Return (x, y) of the center of cell containing provided text 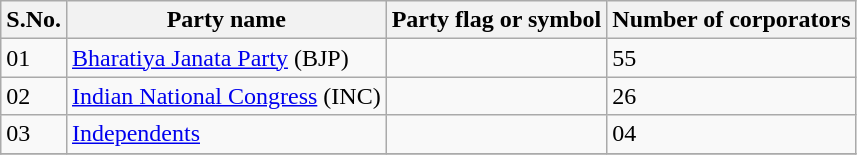
S.No. (34, 20)
01 (34, 58)
Party name (226, 20)
Independents (226, 134)
02 (34, 96)
Party flag or symbol (496, 20)
26 (732, 96)
03 (34, 134)
55 (732, 58)
Indian National Congress (INC) (226, 96)
04 (732, 134)
Number of corporators (732, 20)
Bharatiya Janata Party (BJP) (226, 58)
